Provide the (X, Y) coordinate of the cell's center where the given text is located.  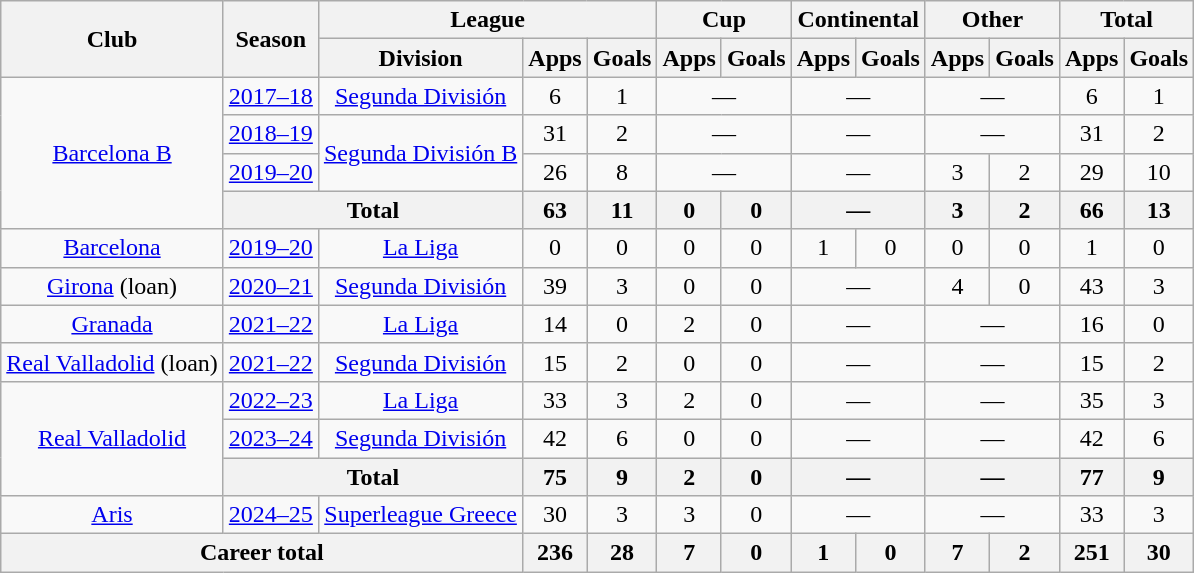
2022–23 (270, 400)
Superleague Greece (420, 515)
Aris (112, 515)
29 (1091, 172)
66 (1091, 210)
11 (622, 210)
2023–24 (270, 438)
Season (270, 39)
16 (1091, 324)
8 (622, 172)
Girona (loan) (112, 286)
Real Valladolid (loan) (112, 362)
League (488, 20)
2020–21 (270, 286)
14 (555, 324)
236 (555, 553)
Career total (262, 553)
63 (555, 210)
Segunda División B (420, 153)
Division (420, 58)
Granada (112, 324)
2024–25 (270, 515)
Barcelona B (112, 153)
Real Valladolid (112, 438)
Cup (724, 20)
10 (1159, 172)
Other (992, 20)
2018–19 (270, 134)
251 (1091, 553)
Barcelona (112, 248)
39 (555, 286)
75 (555, 477)
35 (1091, 400)
77 (1091, 477)
2017–18 (270, 96)
13 (1159, 210)
43 (1091, 286)
4 (957, 286)
28 (622, 553)
Club (112, 39)
Continental (858, 20)
26 (555, 172)
